Locate the cell with the specified text and output its [X, Y] center coordinate. 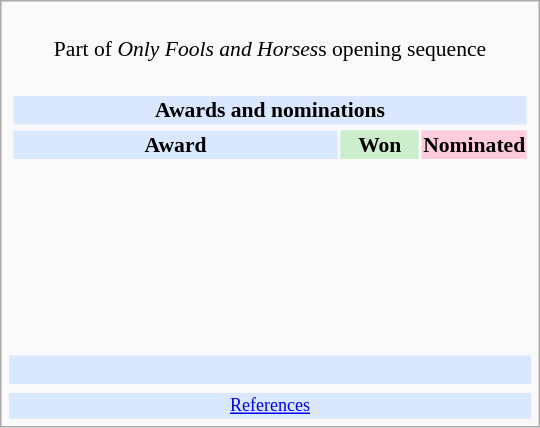
Nominated [474, 144]
Awards and nominations [270, 110]
Won [380, 144]
Awards and nominations Award Won Nominated [270, 209]
References [270, 406]
Part of Only Fools and Horsess opening sequence [270, 36]
Award [175, 144]
